Find where the given text appears and provide that cell's center as [X, Y] coordinate. 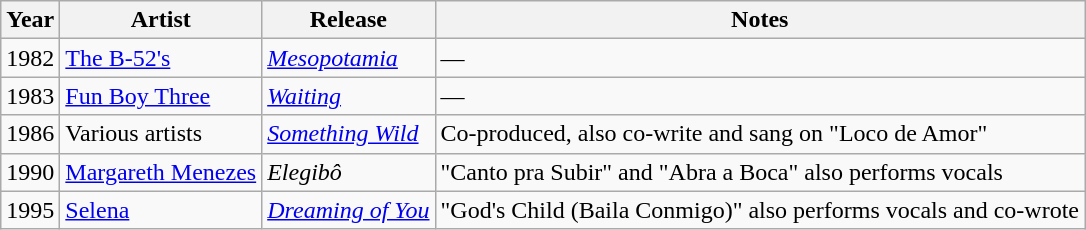
Co-produced, also co-write and sang on "Loco de Amor" [760, 134]
The B-52's [161, 58]
Mesopotamia [348, 58]
Elegibô [348, 172]
Various artists [161, 134]
1983 [30, 96]
1990 [30, 172]
Dreaming of You [348, 210]
"God's Child (Baila Conmigo)" also performs vocals and co-wrote [760, 210]
Notes [760, 20]
1995 [30, 210]
"Canto pra Subir" and "Abra a Boca" also performs vocals [760, 172]
Waiting [348, 96]
Margareth Menezes [161, 172]
Artist [161, 20]
Release [348, 20]
Selena [161, 210]
Year [30, 20]
1982 [30, 58]
Something Wild [348, 134]
1986 [30, 134]
Fun Boy Three [161, 96]
